For the text-containing cell, return its midpoint in [x, y] coordinate format. 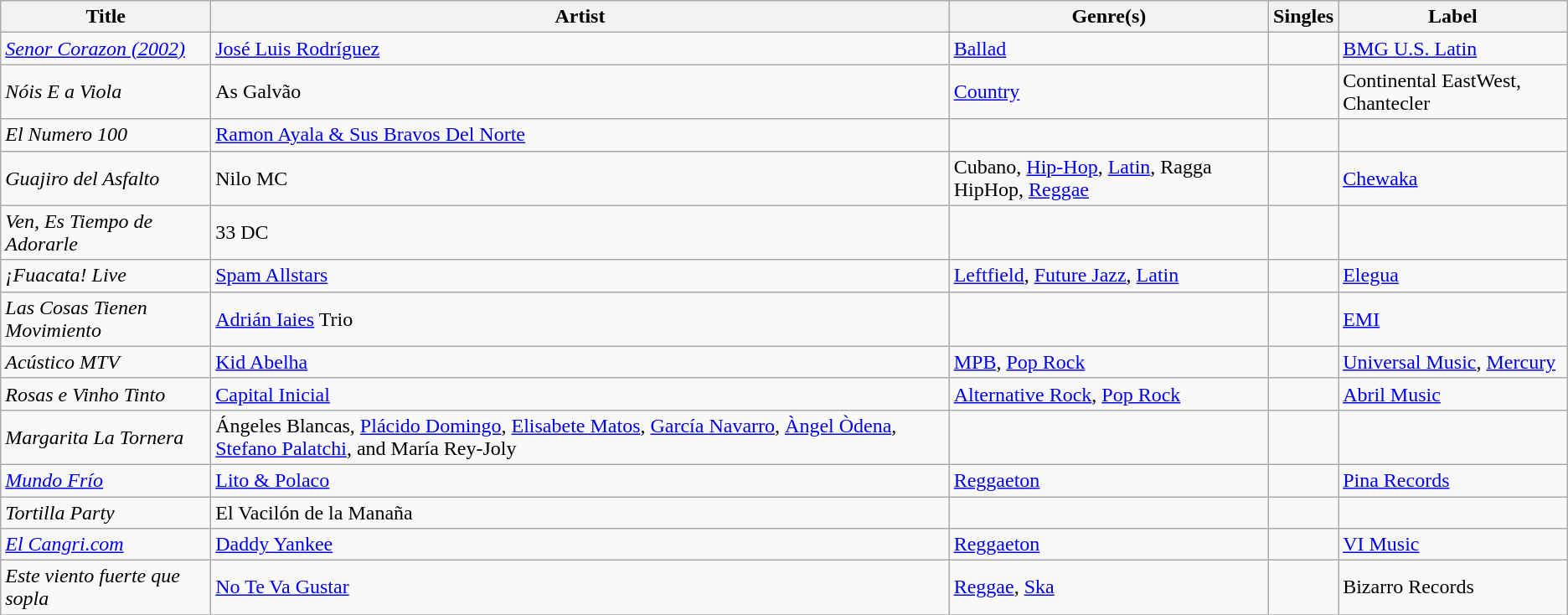
Acústico MTV [106, 362]
Continental EastWest, Chantecler [1453, 92]
Senor Corazon (2002) [106, 49]
No Te Va Gustar [580, 588]
VI Music [1453, 545]
Ven, Es Tiempo de Adorarle [106, 233]
Mundo Frío [106, 480]
El Cangri.com [106, 545]
Universal Music, Mercury [1453, 362]
Country [1109, 92]
Chewaka [1453, 178]
Nilo MC [580, 178]
33 DC [580, 233]
Rosas e Vinho Tinto [106, 394]
BMG U.S. Latin [1453, 49]
Label [1453, 17]
Capital Inicial [580, 394]
Alternative Rock, Pop Rock [1109, 394]
MPB, Pop Rock [1109, 362]
Ángeles Blancas, Plácido Domingo, Elisabete Matos, García Navarro, Àngel Òdena, Stefano Palatchi, and María Rey-Joly [580, 437]
El Vacilón de la Manaña [580, 512]
Cubano, Hip-Hop, Latin, Ragga HipHop, Reggae [1109, 178]
Ramon Ayala & Sus Bravos Del Norte [580, 135]
Nóis E a Viola [106, 92]
Abril Music [1453, 394]
Leftfield, Future Jazz, Latin [1109, 276]
¡Fuacata! Live [106, 276]
Margarita La Tornera [106, 437]
Tortilla Party [106, 512]
Las Cosas Tienen Movimiento [106, 318]
El Numero 100 [106, 135]
Daddy Yankee [580, 545]
Spam Allstars [580, 276]
EMI [1453, 318]
Artist [580, 17]
Reggae, Ska [1109, 588]
Adrián Iaies Trio [580, 318]
Bizarro Records [1453, 588]
Title [106, 17]
Guajiro del Asfalto [106, 178]
Lito & Polaco [580, 480]
Ballad [1109, 49]
Singles [1303, 17]
Genre(s) [1109, 17]
As Galvão [580, 92]
José Luis Rodríguez [580, 49]
Kid Abelha [580, 362]
Este viento fuerte que sopla [106, 588]
Elegua [1453, 276]
Pina Records [1453, 480]
